Extract the [x, y] coordinate from the center of the cell holding the provided text.  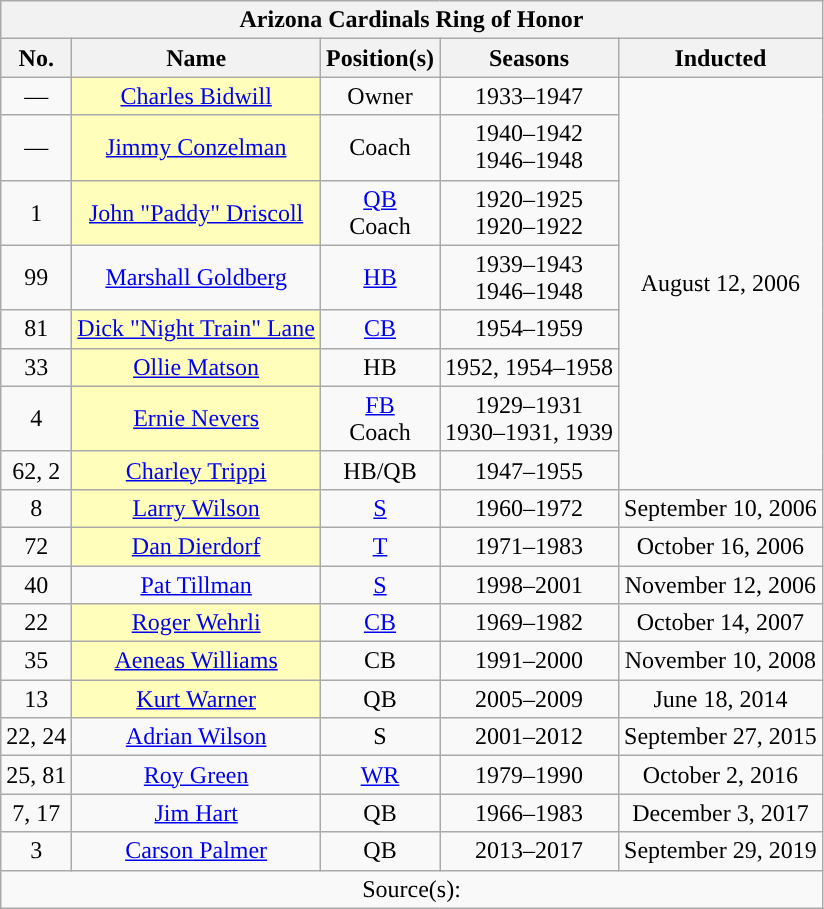
25, 81 [36, 775]
T [380, 546]
33 [36, 367]
June 18, 2014 [721, 699]
November 10, 2008 [721, 661]
Marshall Goldberg [196, 278]
1979–1990 [530, 775]
8 [36, 508]
62, 2 [36, 470]
September 27, 2015 [721, 737]
1940–19421946–1948 [530, 148]
1952, 1954–1958 [530, 367]
1929–19311930–1931, 1939 [530, 418]
81 [36, 329]
4 [36, 418]
2013–2017 [530, 851]
Carson Palmer [196, 851]
72 [36, 546]
35 [36, 661]
1939–19431946–1948 [530, 278]
Jim Hart [196, 813]
1991–2000 [530, 661]
HB/QB [380, 470]
September 29, 2019 [721, 851]
August 12, 2006 [721, 283]
Dan Dierdorf [196, 546]
Seasons [530, 58]
Larry Wilson [196, 508]
QBCoach [380, 212]
1947–1955 [530, 470]
2001–2012 [530, 737]
1960–1972 [530, 508]
2005–2009 [530, 699]
Aeneas Williams [196, 661]
FBCoach [380, 418]
December 3, 2017 [721, 813]
1933–1947 [530, 96]
Position(s) [380, 58]
Pat Tillman [196, 585]
7, 17 [36, 813]
Inducted [721, 58]
Roy Green [196, 775]
1920–19251920–1922 [530, 212]
1971–1983 [530, 546]
1 [36, 212]
13 [36, 699]
Roger Wehrli [196, 623]
Arizona Cardinals Ring of Honor [412, 20]
Dick "Night Train" Lane [196, 329]
1954–1959 [530, 329]
WR [380, 775]
Charles Bidwill [196, 96]
John "Paddy" Driscoll [196, 212]
Kurt Warner [196, 699]
Adrian Wilson [196, 737]
40 [36, 585]
Ernie Nevers [196, 418]
3 [36, 851]
October 14, 2007 [721, 623]
22, 24 [36, 737]
1998–2001 [530, 585]
99 [36, 278]
1966–1983 [530, 813]
Coach [380, 148]
September 10, 2006 [721, 508]
Ollie Matson [196, 367]
Source(s): [412, 889]
Charley Trippi [196, 470]
November 12, 2006 [721, 585]
Name [196, 58]
Jimmy Conzelman [196, 148]
Owner [380, 96]
No. [36, 58]
October 2, 2016 [721, 775]
1969–1982 [530, 623]
October 16, 2006 [721, 546]
22 [36, 623]
